Output the (X, Y) coordinate of the center of the cell containing the given text.  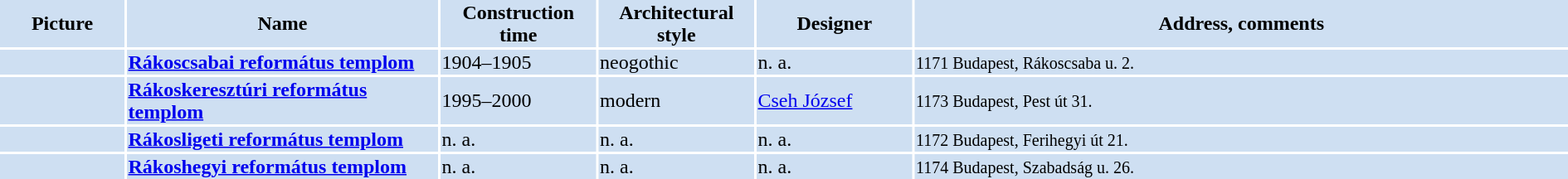
1173 Budapest, Pest út 31. (1241, 101)
Picture (62, 23)
modern (677, 101)
1172 Budapest, Ferihegyi út 21. (1241, 139)
1171 Budapest, Rákoscsaba u. 2. (1241, 62)
Name (282, 23)
neogothic (677, 62)
1904–1905 (519, 62)
Architectural style (677, 23)
Rákoscsabai református templom (282, 62)
1995–2000 (519, 101)
Address, comments (1241, 23)
Cseh József (835, 101)
Rákoshegyi református templom (282, 167)
Rákosligeti református templom (282, 139)
1174 Budapest, Szabadság u. 26. (1241, 167)
Rákoskeresztúri református templom (282, 101)
Construction time (519, 23)
Designer (835, 23)
